Return [x, y] of the center of cell containing provided text 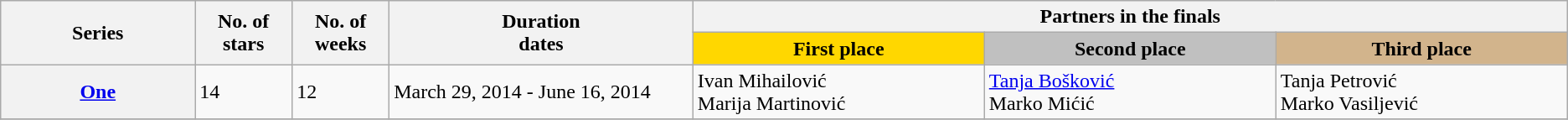
First place [838, 49]
Duration dates [541, 33]
Tanja Bošković Marko Mićić [1130, 92]
Tanja Petrović Marko Vasiljević [1421, 92]
Series [98, 33]
Partners in the finals [1130, 17]
No. ofstars [244, 33]
March 29, 2014 - June 16, 2014 [541, 92]
One [98, 92]
Ivan Mihailović Marija Martinović [838, 92]
Third place [1421, 49]
No. ofweeks [341, 33]
Second place [1130, 49]
14 [244, 92]
12 [341, 92]
